Identify which cell holds the provided text, then report its (X, Y) central coordinate. 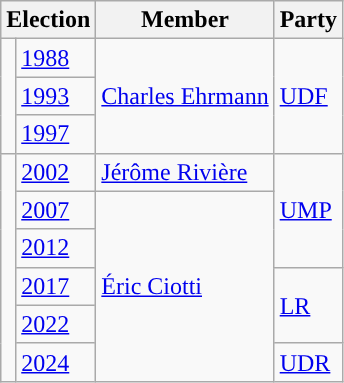
2002 (56, 172)
2012 (56, 248)
Éric Ciotti (185, 286)
2007 (56, 210)
UMP (308, 210)
UDR (308, 362)
2022 (56, 324)
1988 (56, 58)
Election (48, 20)
UDF (308, 96)
2017 (56, 286)
1993 (56, 96)
Party (308, 20)
Jérôme Rivière (185, 172)
LR (308, 305)
1997 (56, 134)
Member (185, 20)
Charles Ehrmann (185, 96)
2024 (56, 362)
